Identify which cell holds the provided text, then report its (x, y) central coordinate. 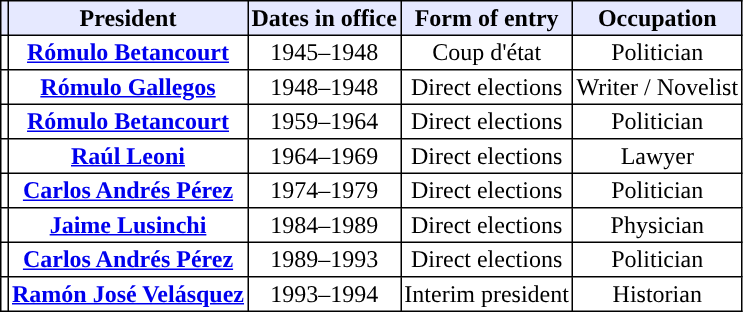
1964–1969 (324, 156)
Coup d'état (487, 52)
1989–1993 (324, 259)
Form of entry (487, 18)
Dates in office (324, 18)
Raúl Leoni (128, 156)
Ramón José Velásquez (128, 294)
President (128, 18)
1984–1989 (324, 225)
Jaime Lusinchi (128, 225)
Occupation (658, 18)
1948–1948 (324, 87)
Historian (658, 294)
Writer / Novelist (658, 87)
Physician (658, 225)
Lawyer (658, 156)
Interim president (487, 294)
1974–1979 (324, 190)
1945–1948 (324, 52)
1959–1964 (324, 121)
Rómulo Gallegos (128, 87)
1993–1994 (324, 294)
